Return (X, Y) of the center of cell containing provided text 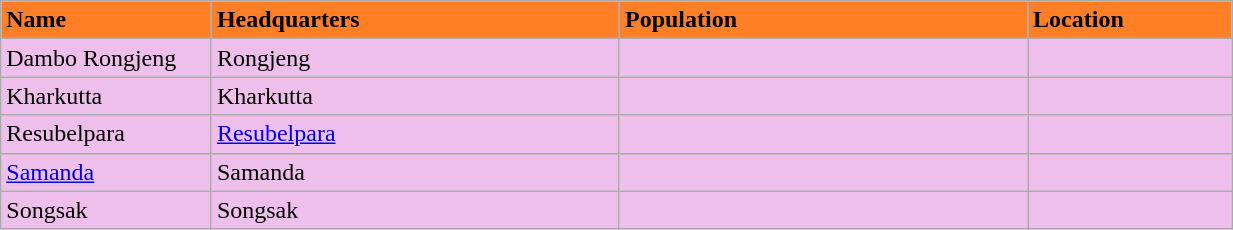
Rongjeng (415, 58)
Location (1130, 20)
Population (823, 20)
Dambo Rongjeng (106, 58)
Name (106, 20)
Headquarters (415, 20)
